Detect which cell encompasses the target text, then output its [X, Y] center coordinate. 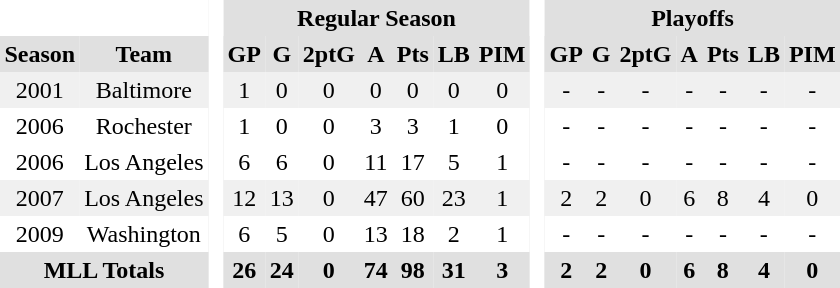
47 [376, 198]
Team [144, 54]
Season [40, 54]
98 [412, 270]
60 [412, 198]
18 [412, 234]
11 [376, 162]
Regular Season [376, 18]
74 [376, 270]
Rochester [144, 126]
26 [244, 270]
2009 [40, 234]
2007 [40, 198]
24 [282, 270]
2001 [40, 90]
23 [454, 198]
Playoffs [692, 18]
MLL Totals [104, 270]
Baltimore [144, 90]
17 [412, 162]
31 [454, 270]
12 [244, 198]
Washington [144, 234]
